Provide the [x, y] coordinate of the cell's center where the given text is located.  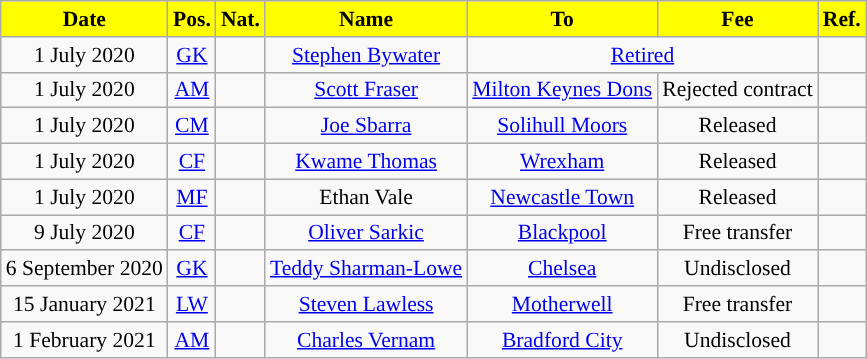
Stephen Bywater [366, 55]
Fee [738, 19]
Rejected contract [738, 90]
Pos. [192, 19]
Bradford City [562, 340]
Date [84, 19]
Nat. [240, 19]
Joe Sbarra [366, 126]
LW [192, 304]
Name [366, 19]
Oliver Sarkic [366, 233]
Solihull Moors [562, 126]
Milton Keynes Dons [562, 90]
CM [192, 126]
Teddy Sharman-Lowe [366, 269]
Motherwell [562, 304]
15 January 2021 [84, 304]
Steven Lawless [366, 304]
Retired [642, 55]
Kwame Thomas [366, 162]
Scott Fraser [366, 90]
Ref. [842, 19]
Newcastle Town [562, 197]
Ethan Vale [366, 197]
9 July 2020 [84, 233]
Wrexham [562, 162]
Charles Vernam [366, 340]
To [562, 19]
MF [192, 197]
Chelsea [562, 269]
Blackpool [562, 233]
6 September 2020 [84, 269]
1 February 2021 [84, 340]
